Detect which cell encompasses the target text, then output its (X, Y) center coordinate. 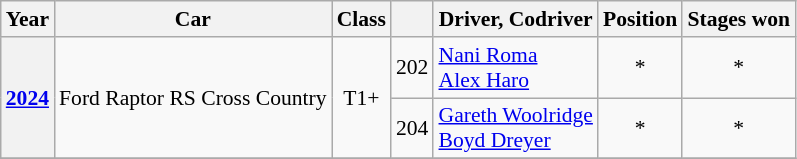
204 (412, 128)
Position (640, 19)
Driver, Codriver (515, 19)
Year (28, 19)
202 (412, 68)
Class (362, 19)
Ford Raptor RS Cross Country (193, 98)
Stages won (738, 19)
T1+ (362, 98)
Car (193, 19)
2024 (28, 98)
Nani Roma Alex Haro (515, 68)
Gareth Woolridge Boyd Dreyer (515, 128)
